Find where the given text appears and provide that cell's center as [X, Y] coordinate. 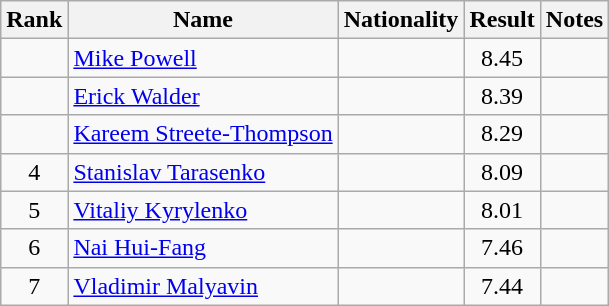
6 [34, 248]
8.45 [502, 58]
7.46 [502, 248]
Rank [34, 20]
Erick Walder [203, 96]
8.39 [502, 96]
7 [34, 286]
8.01 [502, 210]
Kareem Streete-Thompson [203, 134]
5 [34, 210]
Nationality [401, 20]
4 [34, 172]
7.44 [502, 286]
Stanislav Tarasenko [203, 172]
Result [502, 20]
Nai Hui-Fang [203, 248]
Vitaliy Kyrylenko [203, 210]
Name [203, 20]
8.09 [502, 172]
8.29 [502, 134]
Notes [574, 20]
Mike Powell [203, 58]
Vladimir Malyavin [203, 286]
